Search for the cell housing the specified text and yield its (x, y) center coordinate. 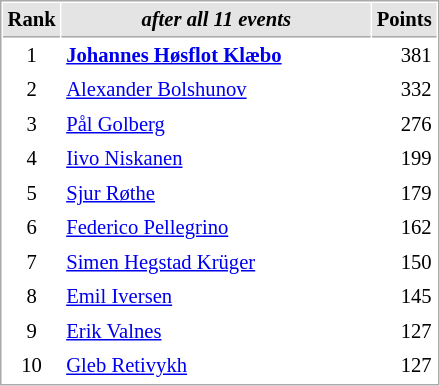
199 (404, 158)
162 (404, 228)
332 (404, 90)
4 (32, 158)
6 (32, 228)
2 (32, 90)
381 (404, 56)
9 (32, 332)
Points (404, 20)
5 (32, 194)
3 (32, 124)
Gleb Retivykh (216, 366)
Alexander Bolshunov (216, 90)
150 (404, 262)
Erik Valnes (216, 332)
Federico Pellegrino (216, 228)
1 (32, 56)
179 (404, 194)
Pål Golberg (216, 124)
Simen Hegstad Krüger (216, 262)
after all 11 events (216, 20)
7 (32, 262)
10 (32, 366)
276 (404, 124)
8 (32, 296)
145 (404, 296)
Emil Iversen (216, 296)
Rank (32, 20)
Sjur Røthe (216, 194)
Johannes Høsflot Klæbo (216, 56)
Iivo Niskanen (216, 158)
